Capture the cell that displays the provided text and extract its [X, Y] central coordinate. 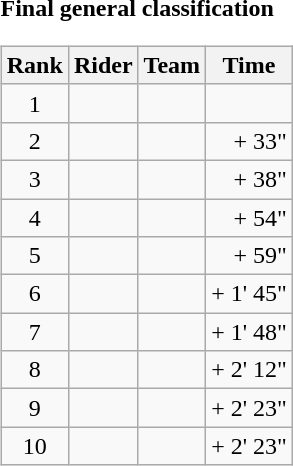
Time [250, 65]
3 [34, 179]
2 [34, 141]
+ 1' 48" [250, 332]
1 [34, 103]
6 [34, 294]
Rider [103, 65]
Rank [34, 65]
5 [34, 256]
+ 2' 12" [250, 370]
+ 59" [250, 256]
+ 33" [250, 141]
4 [34, 217]
+ 38" [250, 179]
10 [34, 446]
+ 54" [250, 217]
8 [34, 370]
9 [34, 408]
Team [172, 65]
+ 1' 45" [250, 294]
7 [34, 332]
